Determine the (X, Y) coordinate at the center of the cell enclosing the given text.  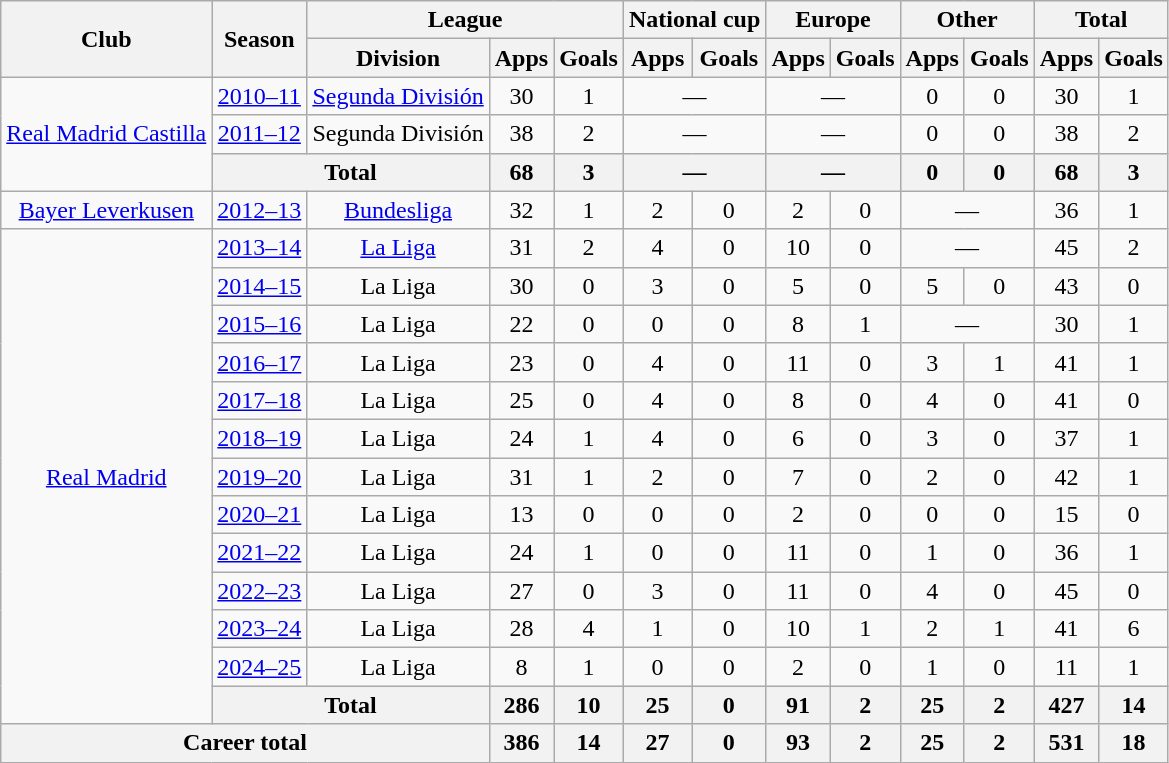
18 (1134, 743)
23 (521, 362)
2010–11 (260, 96)
Europe (833, 20)
37 (1066, 438)
2014–15 (260, 286)
League (466, 20)
Bayer Leverkusen (106, 210)
15 (1066, 515)
28 (521, 629)
Club (106, 39)
531 (1066, 743)
2021–22 (260, 553)
Season (260, 39)
2019–20 (260, 477)
32 (521, 210)
286 (521, 705)
Career total (245, 743)
2018–19 (260, 438)
2015–16 (260, 324)
Bundesliga (398, 210)
386 (521, 743)
427 (1066, 705)
7 (798, 477)
Real Madrid Castilla (106, 134)
2017–18 (260, 400)
2013–14 (260, 248)
Division (398, 58)
2022–23 (260, 591)
93 (798, 743)
2024–25 (260, 667)
42 (1066, 477)
91 (798, 705)
Real Madrid (106, 476)
Other (967, 20)
2020–21 (260, 515)
2016–17 (260, 362)
13 (521, 515)
2023–24 (260, 629)
22 (521, 324)
National cup (694, 20)
2012–13 (260, 210)
43 (1066, 286)
2011–12 (260, 134)
